Output the (X, Y) coordinate of the center of the cell containing the given text.  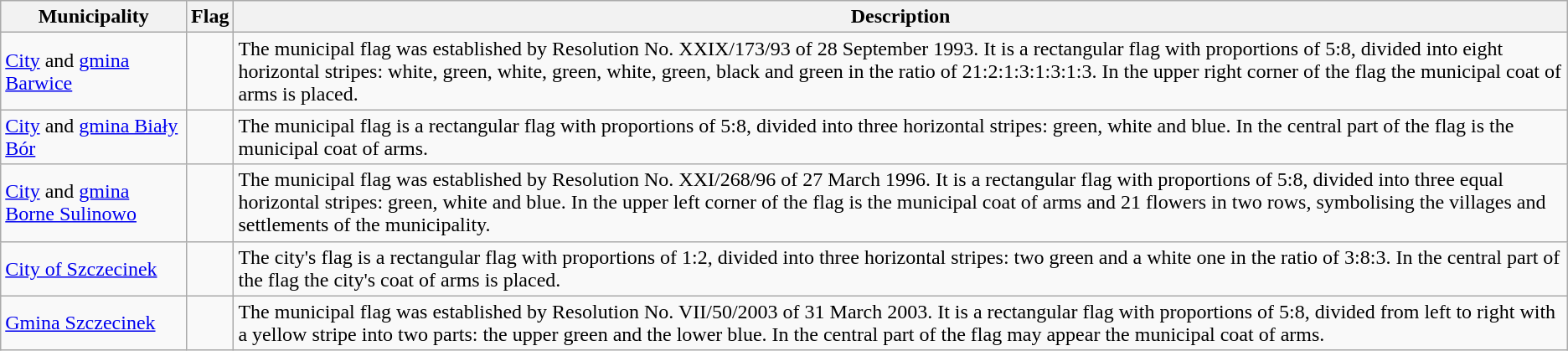
Municipality (94, 17)
City and gmina Biały Bór (94, 137)
City of Szczecinek (94, 268)
Flag (210, 17)
Gmina Szczecinek (94, 323)
City and gmina Barwice (94, 71)
Description (900, 17)
City and gmina Borne Sulinowo (94, 203)
